Return the [X, Y] coordinate for the center point of the cell that contains the specified text.  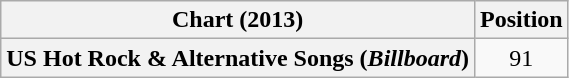
91 [521, 58]
US Hot Rock & Alternative Songs (Billboard) [238, 58]
Position [521, 20]
Chart (2013) [238, 20]
